Detect which cell encompasses the target text, then output its (x, y) center coordinate. 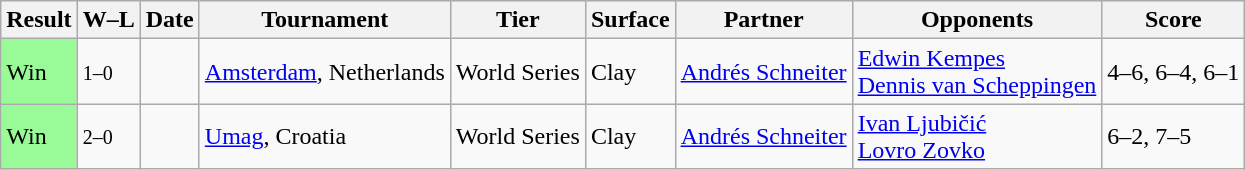
Tier (518, 20)
Opponents (977, 20)
Amsterdam, Netherlands (324, 72)
Result (39, 20)
Date (170, 20)
Ivan Ljubičić Lovro Zovko (977, 136)
Umag, Croatia (324, 136)
Tournament (324, 20)
4–6, 6–4, 6–1 (1174, 72)
1–0 (108, 72)
2–0 (108, 136)
Partner (764, 20)
Edwin Kempes Dennis van Scheppingen (977, 72)
6–2, 7–5 (1174, 136)
Score (1174, 20)
Surface (630, 20)
W–L (108, 20)
